Identify which cell holds the provided text, then report its [X, Y] central coordinate. 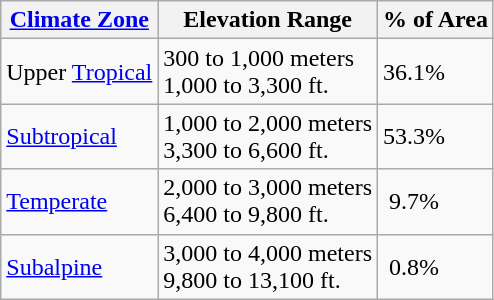
300 to 1,000 meters1,000 to 3,300 ft. [268, 72]
1,000 to 2,000 meters3,300 to 6,600 ft. [268, 136]
2,000 to 3,000 meters6,400 to 9,800 ft. [268, 202]
53.3% [436, 136]
Upper Tropical [80, 72]
Elevation Range [268, 20]
Subalpine [80, 266]
9.7% [436, 202]
Climate Zone [80, 20]
0.8% [436, 266]
Subtropical [80, 136]
36.1% [436, 72]
% of Area [436, 20]
Temperate [80, 202]
3,000 to 4,000 meters9,800 to 13,100 ft. [268, 266]
